Capture the cell that displays the provided text and extract its [X, Y] central coordinate. 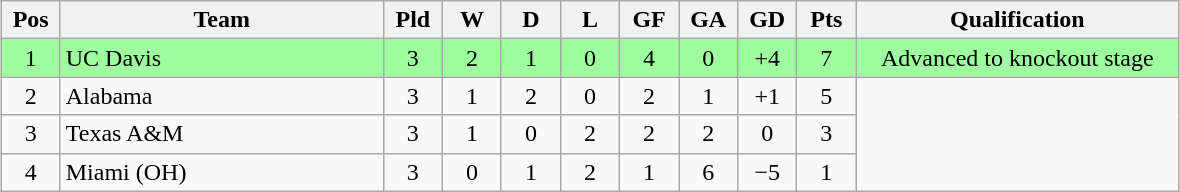
Alabama [222, 96]
Pos [30, 20]
GA [708, 20]
Pld [412, 20]
GF [650, 20]
Miami (OH) [222, 172]
+4 [768, 58]
−5 [768, 172]
6 [708, 172]
Pts [826, 20]
UC Davis [222, 58]
Texas A&M [222, 134]
+1 [768, 96]
D [530, 20]
Team [222, 20]
Qualification [1018, 20]
W [472, 20]
7 [826, 58]
Advanced to knockout stage [1018, 58]
L [590, 20]
5 [826, 96]
GD [768, 20]
